Determine the [x, y] coordinate at the center of the cell enclosing the given text.  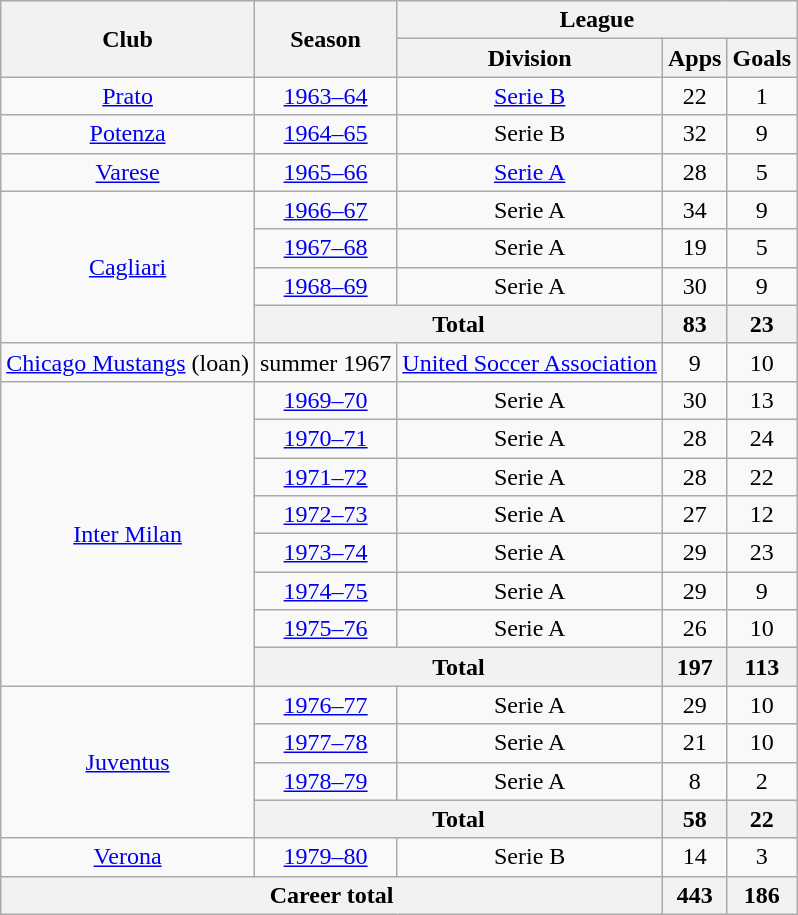
1970–71 [325, 438]
1973–74 [325, 553]
26 [695, 629]
1979–80 [325, 857]
186 [762, 895]
League [597, 20]
1 [762, 96]
Goals [762, 58]
1968–69 [325, 286]
Season [325, 39]
58 [695, 819]
24 [762, 438]
Verona [128, 857]
1966–67 [325, 210]
19 [695, 248]
13 [762, 400]
United Soccer Association [530, 362]
1969–70 [325, 400]
443 [695, 895]
2 [762, 781]
Chicago Mustangs (loan) [128, 362]
14 [695, 857]
1971–72 [325, 477]
197 [695, 667]
34 [695, 210]
113 [762, 667]
1975–76 [325, 629]
12 [762, 515]
Potenza [128, 134]
1972–73 [325, 515]
1963–64 [325, 96]
Inter Milan [128, 533]
Apps [695, 58]
3 [762, 857]
Juventus [128, 762]
Division [530, 58]
Club [128, 39]
1964–65 [325, 134]
32 [695, 134]
Cagliari [128, 267]
1967–68 [325, 248]
1976–77 [325, 705]
21 [695, 743]
27 [695, 515]
1977–78 [325, 743]
Varese [128, 172]
83 [695, 324]
Prato [128, 96]
1974–75 [325, 591]
8 [695, 781]
summer 1967 [325, 362]
1978–79 [325, 781]
Career total [332, 895]
1965–66 [325, 172]
